Find where the given text appears and provide that cell's center as (x, y) coordinate. 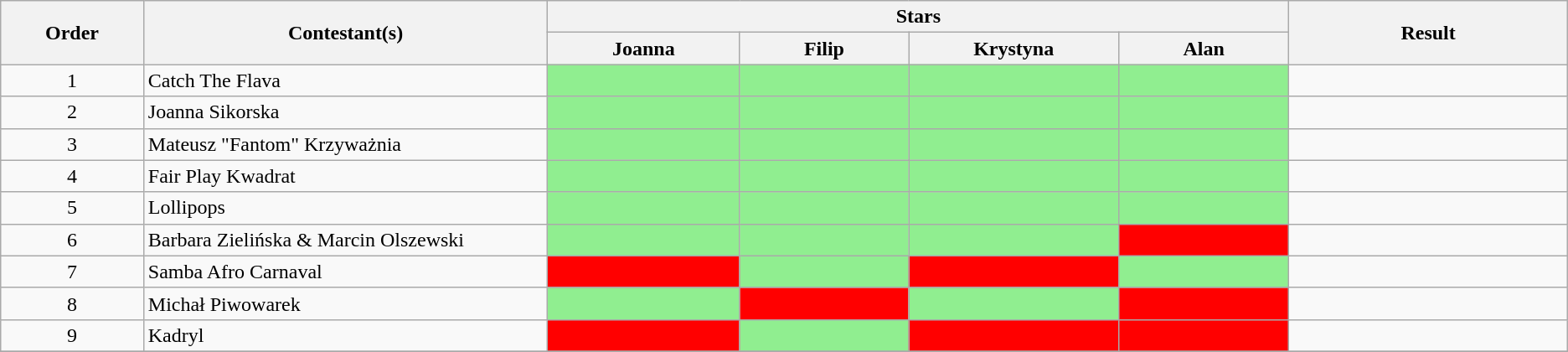
Alan (1204, 49)
Joanna (643, 49)
Kadryl (345, 335)
8 (72, 303)
Fair Play Kwadrat (345, 176)
6 (72, 240)
3 (72, 144)
1 (72, 80)
Contestant(s) (345, 33)
Order (72, 33)
5 (72, 208)
Catch The Flava (345, 80)
Mateusz "Fantom" Krzyważnia (345, 144)
Lollipops (345, 208)
Michał Piwowarek (345, 303)
9 (72, 335)
Joanna Sikorska (345, 112)
2 (72, 112)
7 (72, 272)
Result (1428, 33)
4 (72, 176)
Samba Afro Carnaval (345, 272)
Filip (824, 49)
Stars (918, 17)
Barbara Zielińska & Marcin Olszewski (345, 240)
Krystyna (1014, 49)
